Provide the [x, y] coordinate of the cell's center where the given text is located.  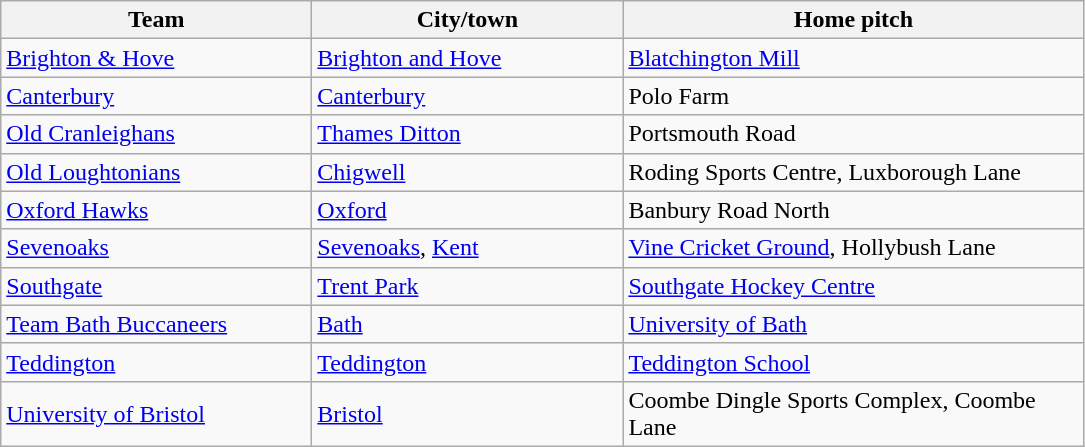
Thames Ditton [468, 134]
Oxford Hawks [156, 210]
Team Bath Buccaneers [156, 324]
University of Bath [854, 324]
University of Bristol [156, 414]
Banbury Road North [854, 210]
Polo Farm [854, 96]
Team [156, 20]
Chigwell [468, 172]
Brighton & Hove [156, 58]
Roding Sports Centre, Luxborough Lane [854, 172]
Portsmouth Road [854, 134]
Oxford [468, 210]
Bath [468, 324]
Bristol [468, 414]
Southgate [156, 286]
Blatchington Mill [854, 58]
Home pitch [854, 20]
City/town [468, 20]
Trent Park [468, 286]
Coombe Dingle Sports Complex, Coombe Lane [854, 414]
Brighton and Hove [468, 58]
Old Loughtonians [156, 172]
Vine Cricket Ground, Hollybush Lane [854, 248]
Old Cranleighans [156, 134]
Sevenoaks, Kent [468, 248]
Sevenoaks [156, 248]
Teddington School [854, 362]
Southgate Hockey Centre [854, 286]
